Scan for the cell matching the given text and deliver its (x, y) coordinate at center. 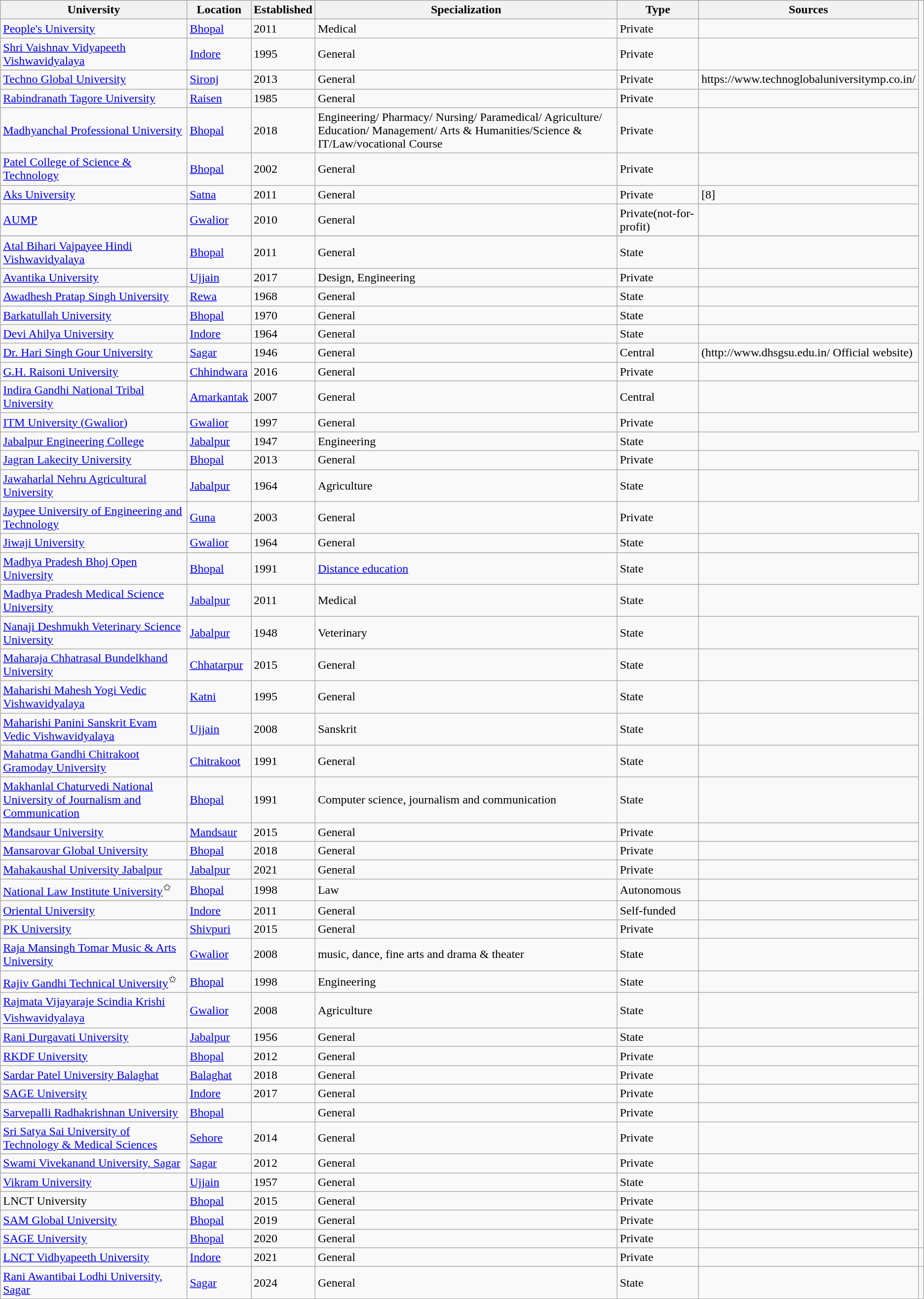
Private(not-for-profit) (657, 220)
Sardar Patel University Balaghat (94, 1075)
1997 (283, 422)
Amarkantak (219, 397)
People's University (94, 29)
Rajiv Gandhi Technical University✩ (94, 982)
Law (466, 890)
Shri Vaishnav Vidyapeeth Vishwavidyalaya (94, 54)
Raja Mansingh Tomar Music & Arts University (94, 955)
Sri Satya Sai University of Technology & Medical Sciences (94, 1138)
Specialization (466, 10)
Dr. Hari Singh Gour University (94, 353)
Sironj (219, 79)
Jabalpur Engineering College (94, 441)
Vikram University (94, 1182)
SAM Global University (94, 1220)
Sarvepalli Radhakrishnan University (94, 1112)
Indira Gandhi National Tribal University (94, 397)
Atal Bihari Vajpayee Hindi Vishwavidyalaya (94, 252)
1985 (283, 98)
(http://www.dhsgsu.edu.in/ Official website) (808, 353)
2016 (283, 372)
Balaghat (219, 1075)
University (94, 10)
1968 (283, 296)
Chitrakoot (219, 761)
Mansarovar Global University (94, 851)
1947 (283, 441)
Jiwaji University (94, 543)
1970 (283, 315)
Madhya Pradesh Bhoj Open University (94, 569)
Sehore (219, 1138)
National Law Institute University✩ (94, 890)
Katni (219, 697)
Maharishi Panini Sanskrit Evam Vedic Vishwavidyalaya (94, 728)
Mahatma Gandhi Chitrakoot Gramoday University (94, 761)
Satna (219, 194)
Mandsaur (219, 832)
1956 (283, 1037)
Jawaharlal Nehru Agricultural University (94, 486)
Makhanlal Chaturvedi National University of Journalism and Communication (94, 800)
Rani Durgavati University (94, 1037)
Swami Vivekanand University, Sagar (94, 1163)
Chhindwara (219, 372)
1946 (283, 353)
Patel College of Science & Technology (94, 169)
AUMP (94, 220)
Techno Global University (94, 79)
Avantika University (94, 277)
Veterinary (466, 633)
Rajmata Vijayaraje Scindia Krishi Vishwavidyalaya (94, 1010)
2024 (283, 1282)
2019 (283, 1220)
Jagran Lakecity University (94, 460)
Raisen (219, 98)
Barkatullah University (94, 315)
Mahakaushal University Jabalpur (94, 870)
Autonomous (657, 890)
https://www.technoglobaluniversitymp.co.in/ (808, 79)
2002 (283, 169)
Sanskrit (466, 728)
2003 (283, 517)
Location (219, 10)
Madhyanchal Professional University (94, 130)
ITM University (Gwalior) (94, 422)
2007 (283, 397)
Self-funded (657, 910)
Nanaji Deshmukh Veterinary Science University (94, 633)
Rabindranath Tagore University (94, 98)
Awadhesh Pratap Singh University (94, 296)
RKDF University (94, 1056)
Devi Ahilya University (94, 334)
Established (283, 10)
Aks University (94, 194)
Shivpuri (219, 929)
Rani Awantibai Lodhi University, Sagar (94, 1282)
Guna (219, 517)
G.H. Raisoni University (94, 372)
Sources (808, 10)
Jaypee University of Engineering and Technology (94, 517)
PK University (94, 929)
Maharishi Mahesh Yogi Vedic Vishwavidyalaya (94, 697)
[8] (808, 194)
music, dance, fine arts and drama & theater (466, 955)
Engineering/ Pharmacy/ Nursing/ Paramedical/ Agriculture/ Education/ Management/ Arts & Humanities/Science & IT/Law/vocational Course (466, 130)
Computer science, journalism and communication (466, 800)
LNCT Vidhyapeeth University (94, 1257)
Distance education (466, 569)
1948 (283, 633)
Mandsaur University (94, 832)
2020 (283, 1238)
Madhya Pradesh Medical Science University (94, 600)
1957 (283, 1182)
LNCT University (94, 1201)
Maharaja Chhatrasal Bundelkhand University (94, 664)
Type (657, 10)
Rewa (219, 296)
Design, Engineering (466, 277)
Oriental University (94, 910)
2010 (283, 220)
2014 (283, 1138)
Chhatarpur (219, 664)
